For the text-containing cell, return its midpoint in (X, Y) coordinate format. 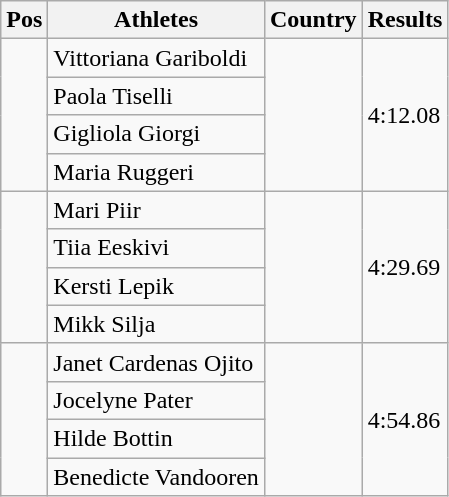
Athletes (156, 20)
Jocelyne Pater (156, 400)
Country (313, 20)
Pos (24, 20)
4:12.08 (405, 115)
4:54.86 (405, 419)
Gigliola Giorgi (156, 134)
Vittoriana Gariboldi (156, 58)
Tiia Eeskivi (156, 248)
Kersti Lepik (156, 286)
Paola Tiselli (156, 96)
Maria Ruggeri (156, 172)
Benedicte Vandooren (156, 477)
Results (405, 20)
Mari Piir (156, 210)
Janet Cardenas Ojito (156, 362)
Hilde Bottin (156, 438)
Mikk Silja (156, 324)
4:29.69 (405, 267)
